Detect which cell encompasses the target text, then output its (X, Y) center coordinate. 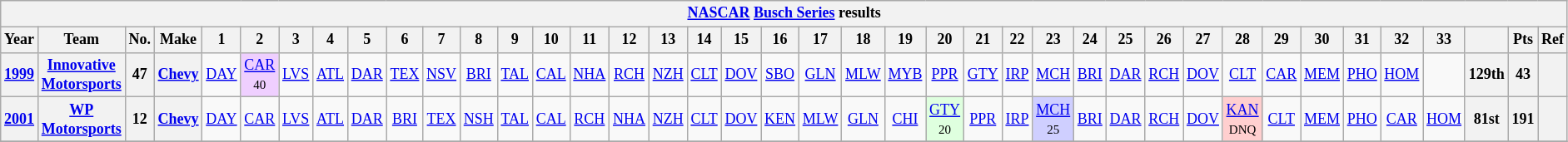
SBO (780, 75)
2 (260, 40)
17 (819, 40)
MYB (905, 75)
13 (668, 40)
19 (905, 40)
Innovative Motorsports (82, 75)
30 (1322, 40)
2001 (20, 120)
Pts (1523, 40)
CHI (905, 120)
GTY20 (945, 120)
3 (296, 40)
33 (1444, 40)
5 (366, 40)
28 (1242, 40)
129th (1486, 75)
4 (331, 40)
24 (1091, 40)
MCH25 (1053, 120)
Year (20, 40)
32 (1402, 40)
20 (945, 40)
NASCAR Busch Series results (784, 13)
81st (1486, 120)
15 (741, 40)
11 (590, 40)
21 (983, 40)
23 (1053, 40)
KANDNQ (1242, 120)
31 (1362, 40)
GTY (983, 75)
9 (515, 40)
Make (178, 40)
16 (780, 40)
No. (140, 40)
22 (1018, 40)
NSV (441, 75)
MCH (1053, 75)
Team (82, 40)
14 (704, 40)
25 (1126, 40)
43 (1523, 75)
10 (551, 40)
NSH (478, 120)
1999 (20, 75)
CAR40 (260, 75)
18 (863, 40)
26 (1164, 40)
KEN (780, 120)
27 (1203, 40)
WP Motorsports (82, 120)
47 (140, 75)
8 (478, 40)
1 (222, 40)
Ref (1553, 40)
29 (1282, 40)
6 (405, 40)
7 (441, 40)
191 (1523, 120)
